Search for the cell housing the specified text and yield its (x, y) center coordinate. 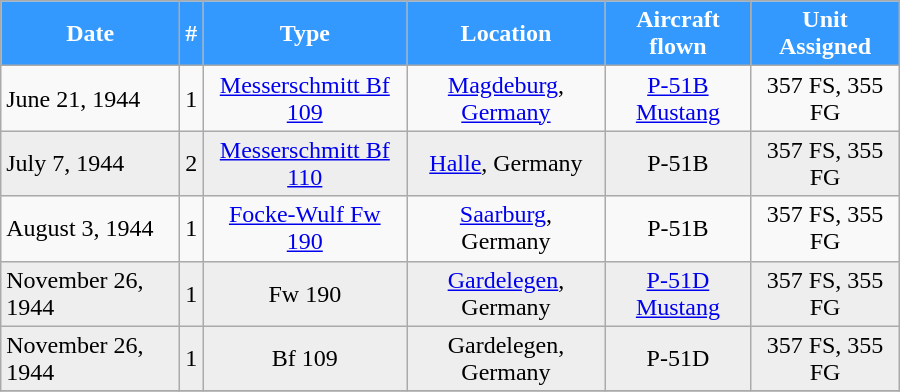
Location (506, 34)
June 21, 1944 (90, 98)
July 7, 1944 (90, 164)
Unit Assigned (825, 34)
P-51D (678, 358)
P-51D Mustang (678, 294)
Bf 109 (305, 358)
August 3, 1944 (90, 228)
Magdeburg, Germany (506, 98)
2 (192, 164)
# (192, 34)
P-51B Mustang (678, 98)
Saarburg, Germany (506, 228)
Messerschmitt Bf 110 (305, 164)
Focke-Wulf Fw 190 (305, 228)
Halle, Germany (506, 164)
Fw 190 (305, 294)
Messerschmitt Bf 109 (305, 98)
Date (90, 34)
Type (305, 34)
Aircraft flown (678, 34)
